For the text-containing cell, return its midpoint in [x, y] coordinate format. 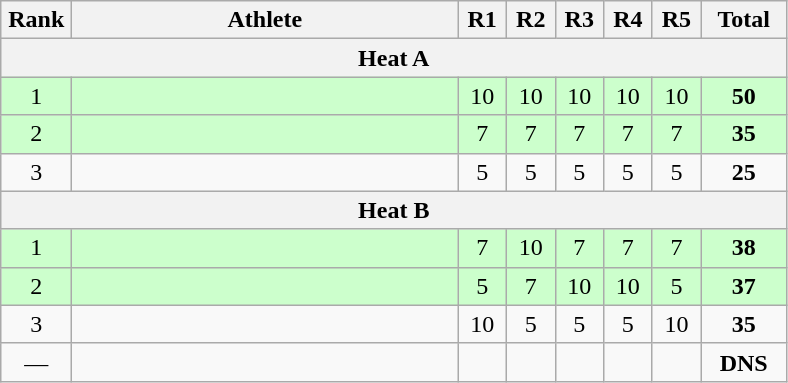
37 [744, 286]
R2 [530, 20]
— [36, 362]
R1 [482, 20]
38 [744, 248]
Heat B [394, 210]
R4 [628, 20]
R3 [580, 20]
Heat A [394, 58]
Rank [36, 20]
DNS [744, 362]
R5 [676, 20]
25 [744, 172]
50 [744, 96]
Athlete [265, 20]
Total [744, 20]
